Pinpoint the cell where the given text exists, returning its [X, Y] midpoint coordinate. 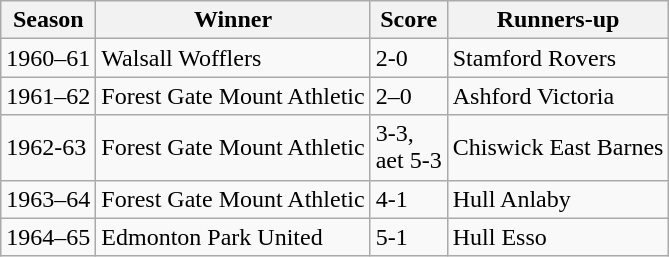
Chiswick East Barnes [558, 148]
Edmonton Park United [233, 237]
2-0 [408, 58]
1964–65 [48, 237]
Hull Anlaby [558, 199]
Score [408, 20]
1960–61 [48, 58]
Winner [233, 20]
Walsall Wofflers [233, 58]
Ashford Victoria [558, 96]
1961–62 [48, 96]
Stamford Rovers [558, 58]
4-1 [408, 199]
2–0 [408, 96]
3-3,aet 5-3 [408, 148]
1962-63 [48, 148]
Season [48, 20]
5-1 [408, 237]
Hull Esso [558, 237]
1963–64 [48, 199]
Runners-up [558, 20]
